Scan for the cell matching the given text and deliver its [X, Y] coordinate at center. 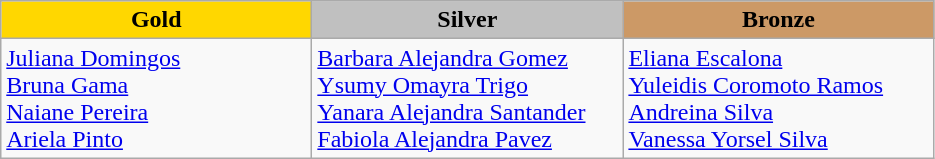
Bronze [778, 20]
Barbara Alejandra GomezYsumy Omayra TrigoYanara Alejandra SantanderFabiola Alejandra Pavez [468, 98]
Silver [468, 20]
Gold [156, 20]
Eliana EscalonaYuleidis Coromoto RamosAndreina SilvaVanessa Yorsel Silva [778, 98]
Juliana DomingosBruna GamaNaiane PereiraAriela Pinto [156, 98]
